Find where the given text appears and provide that cell's center as (x, y) coordinate. 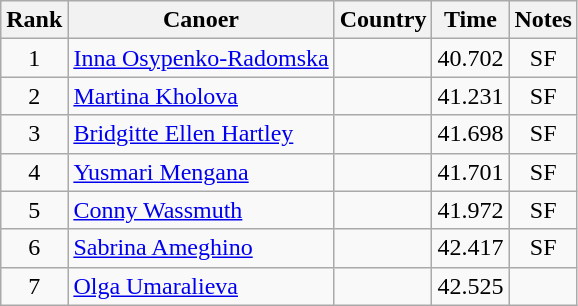
41.972 (470, 210)
6 (34, 248)
Olga Umaralieva (201, 286)
3 (34, 134)
Bridgitte Ellen Hartley (201, 134)
41.231 (470, 96)
2 (34, 96)
Inna Osypenko-Radomska (201, 58)
Notes (543, 20)
4 (34, 172)
41.701 (470, 172)
Sabrina Ameghino (201, 248)
Yusmari Mengana (201, 172)
Canoer (201, 20)
5 (34, 210)
1 (34, 58)
Rank (34, 20)
7 (34, 286)
41.698 (470, 134)
40.702 (470, 58)
Conny Wassmuth (201, 210)
42.525 (470, 286)
Country (383, 20)
Martina Kholova (201, 96)
42.417 (470, 248)
Time (470, 20)
